Search for the cell housing the specified text and yield its (x, y) center coordinate. 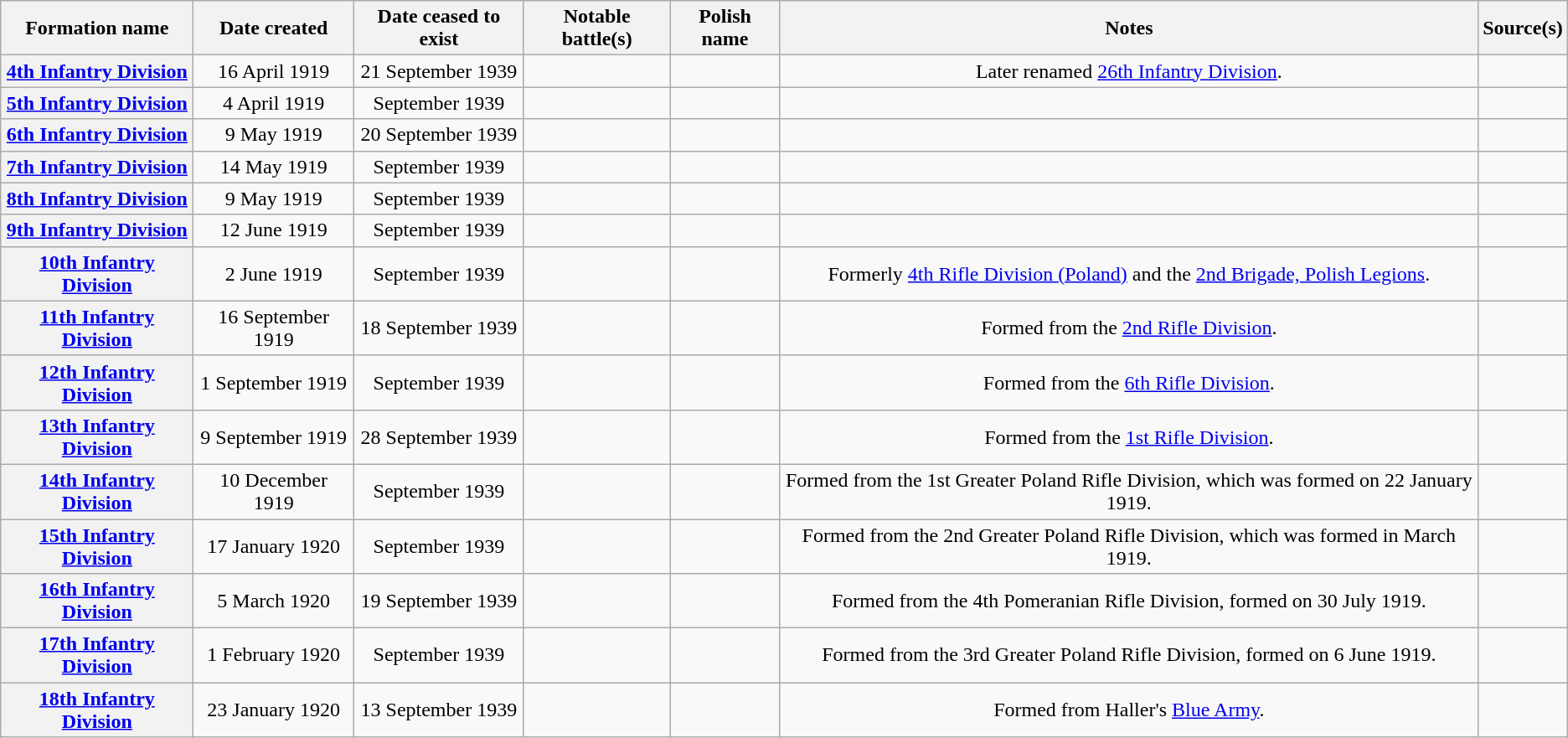
5th Infantry Division (97, 103)
17 January 1920 (273, 546)
16 September 1919 (273, 328)
4 April 1919 (273, 103)
Polish name (725, 28)
18th Infantry Division (97, 710)
10th Infantry Division (97, 273)
23 January 1920 (273, 710)
13 September 1939 (439, 710)
7th Infantry Division (97, 167)
12 June 1919 (273, 230)
9th Infantry Division (97, 230)
4th Infantry Division (97, 71)
5 March 1920 (273, 601)
16 April 1919 (273, 71)
14 May 1919 (273, 167)
16th Infantry Division (97, 601)
10 December 1919 (273, 491)
Formation name (97, 28)
Formed from the 3rd Greater Poland Rifle Division, formed on 6 June 1919. (1129, 655)
17th Infantry Division (97, 655)
Formed from the 4th Pomeranian Rifle Division, formed on 30 July 1919. (1129, 601)
Date created (273, 28)
14th Infantry Division (97, 491)
28 September 1939 (439, 437)
Formed from the 1st Rifle Division. (1129, 437)
13th Infantry Division (97, 437)
2 June 1919 (273, 273)
Formerly 4th Rifle Division (Poland) and the 2nd Brigade, Polish Legions. (1129, 273)
Formed from the 2nd Rifle Division. (1129, 328)
9 September 1919 (273, 437)
Formed from the 2nd Greater Poland Rifle Division, which was formed in March 1919. (1129, 546)
20 September 1939 (439, 135)
15th Infantry Division (97, 546)
Source(s) (1523, 28)
Notable battle(s) (596, 28)
21 September 1939 (439, 71)
Later renamed 26th Infantry Division. (1129, 71)
12th Infantry Division (97, 382)
Formed from Haller's Blue Army. (1129, 710)
19 September 1939 (439, 601)
11th Infantry Division (97, 328)
Date ceased to exist (439, 28)
Formed from the 1st Greater Poland Rifle Division, which was formed on 22 January 1919. (1129, 491)
Notes (1129, 28)
Formed from the 6th Rifle Division. (1129, 382)
8th Infantry Division (97, 199)
1 September 1919 (273, 382)
6th Infantry Division (97, 135)
18 September 1939 (439, 328)
1 February 1920 (273, 655)
